Search for the cell housing the specified text and yield its [X, Y] center coordinate. 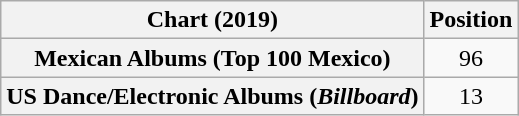
96 [471, 58]
Chart (2019) [212, 20]
US Dance/Electronic Albums (Billboard) [212, 96]
Mexican Albums (Top 100 Mexico) [212, 58]
Position [471, 20]
13 [471, 96]
